Return [x, y] of the center of cell containing provided text 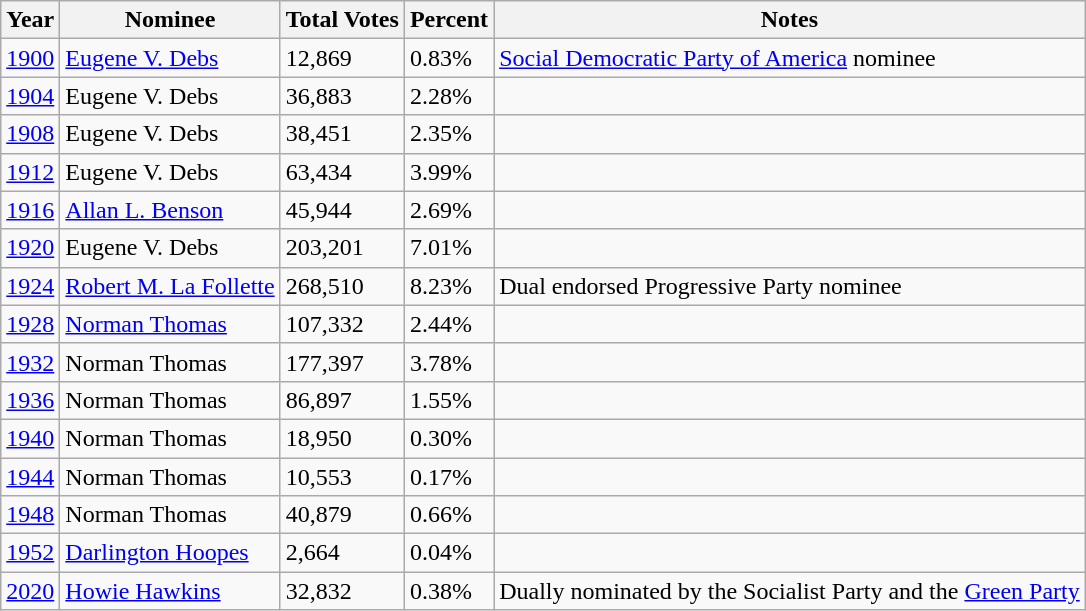
Percent [448, 20]
1.55% [448, 400]
2020 [30, 591]
Dual endorsed Progressive Party nominee [790, 286]
2.28% [448, 96]
107,332 [342, 324]
Social Democratic Party of America nominee [790, 58]
1920 [30, 248]
7.01% [448, 248]
1916 [30, 210]
1912 [30, 172]
0.38% [448, 591]
Allan L. Benson [170, 210]
1952 [30, 553]
86,897 [342, 400]
Darlington Hoopes [170, 553]
1940 [30, 438]
12,869 [342, 58]
2.44% [448, 324]
1932 [30, 362]
10,553 [342, 477]
2,664 [342, 553]
Total Votes [342, 20]
3.99% [448, 172]
1928 [30, 324]
177,397 [342, 362]
Robert M. La Follette [170, 286]
36,883 [342, 96]
2.35% [448, 134]
Notes [790, 20]
1900 [30, 58]
203,201 [342, 248]
38,451 [342, 134]
0.17% [448, 477]
Nominee [170, 20]
1904 [30, 96]
1948 [30, 515]
63,434 [342, 172]
1944 [30, 477]
0.83% [448, 58]
8.23% [448, 286]
2.69% [448, 210]
1908 [30, 134]
45,944 [342, 210]
0.66% [448, 515]
268,510 [342, 286]
Dually nominated by the Socialist Party and the Green Party [790, 591]
40,879 [342, 515]
1924 [30, 286]
Howie Hawkins [170, 591]
18,950 [342, 438]
0.04% [448, 553]
Year [30, 20]
1936 [30, 400]
3.78% [448, 362]
0.30% [448, 438]
32,832 [342, 591]
